For the text-containing cell, return its midpoint in [x, y] coordinate format. 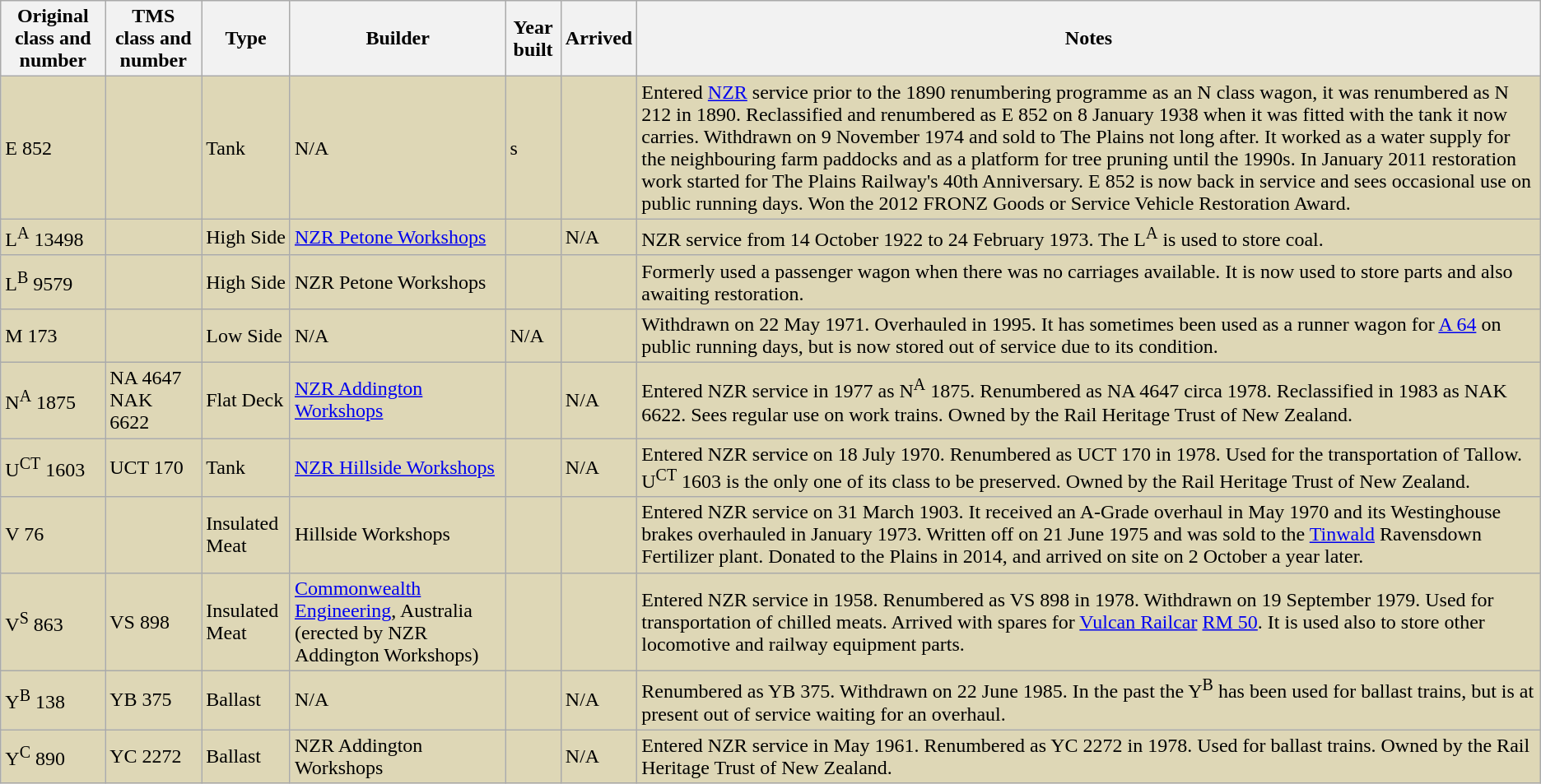
NA 4647NAK 6622 [153, 401]
UCT 170 [153, 468]
NA 1875 [53, 401]
Type [246, 39]
Arrived [598, 39]
s [533, 148]
VS 898 [153, 622]
Formerly used a passenger wagon when there was no carriages available. It is now used to store parts and also awaiting restoration. [1089, 281]
Builder [397, 39]
YC 2272 [153, 757]
TMS class and number [153, 39]
M 173 [53, 336]
VS 863 [53, 622]
E 852 [53, 148]
Notes [1089, 39]
Hillside Workshops [397, 535]
YB 138 [53, 700]
Flat Deck [246, 401]
Entered NZR service in May 1961. Renumbered as YC 2272 in 1978. Used for ballast trains. Owned by the Rail Heritage Trust of New Zealand. [1089, 757]
V 76 [53, 535]
NZR service from 14 October 1922 to 24 February 1973. The LA is used to store coal. [1089, 237]
NZR Hillside Workshops [397, 468]
LB 9579 [53, 281]
Commonwealth Engineering, Australia (erected by NZR Addington Workshops) [397, 622]
Year built [533, 39]
LA 13498 [53, 237]
YC 890 [53, 757]
Original class and number [53, 39]
Low Side [246, 336]
YB 375 [153, 700]
UCT 1603 [53, 468]
